Extract the [X, Y] coordinate from the center of the cell holding the provided text.  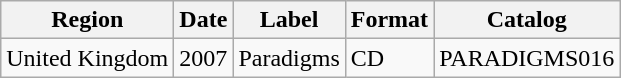
CD [389, 58]
Label [289, 20]
Catalog [527, 20]
United Kingdom [88, 58]
PARADIGMS016 [527, 58]
Date [204, 20]
Paradigms [289, 58]
Format [389, 20]
2007 [204, 58]
Region [88, 20]
